Pinpoint the cell where the given text exists, returning its [X, Y] midpoint coordinate. 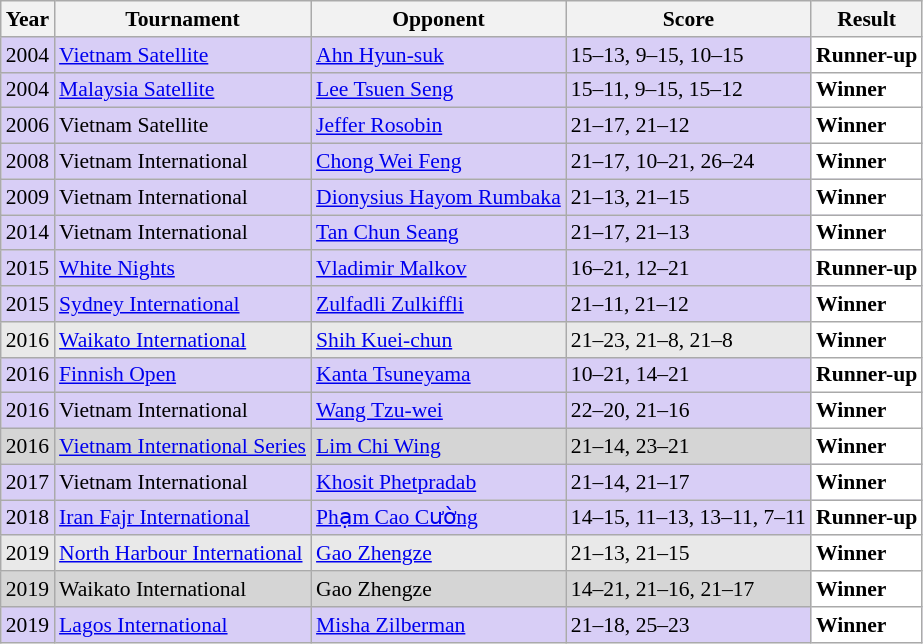
Opponent [438, 19]
Misha Zilberman [438, 625]
Lee Tsuen Seng [438, 90]
Tan Chun Seang [438, 233]
Finnish Open [182, 375]
21–17, 10–21, 26–24 [688, 162]
2008 [28, 162]
21–17, 21–12 [688, 126]
21–11, 21–12 [688, 304]
Shih Kuei-chun [438, 340]
21–14, 21–17 [688, 482]
Vladimir Malkov [438, 269]
North Harbour International [182, 554]
16–21, 12–21 [688, 269]
21–18, 25–23 [688, 625]
21–17, 21–13 [688, 233]
10–21, 14–21 [688, 375]
15–13, 9–15, 10–15 [688, 55]
White Nights [182, 269]
Chong Wei Feng [438, 162]
Jeffer Rosobin [438, 126]
Khosit Phetpradab [438, 482]
22–20, 21–16 [688, 411]
15–11, 9–15, 15–12 [688, 90]
Ahn Hyun-suk [438, 55]
2017 [28, 482]
Result [866, 19]
Malaysia Satellite [182, 90]
2009 [28, 197]
Lagos International [182, 625]
2018 [28, 518]
Tournament [182, 19]
21–14, 23–21 [688, 447]
Score [688, 19]
Lim Chi Wing [438, 447]
2014 [28, 233]
Year [28, 19]
Kanta Tsuneyama [438, 375]
Phạm Cao Cường [438, 518]
14–15, 11–13, 13–11, 7–11 [688, 518]
Wang Tzu-wei [438, 411]
Zulfadli Zulkiffli [438, 304]
Vietnam International Series [182, 447]
14–21, 21–16, 21–17 [688, 589]
2006 [28, 126]
Sydney International [182, 304]
21–23, 21–8, 21–8 [688, 340]
Iran Fajr International [182, 518]
Dionysius Hayom Rumbaka [438, 197]
